Output the [x, y] coordinate of the center of the cell containing the given text.  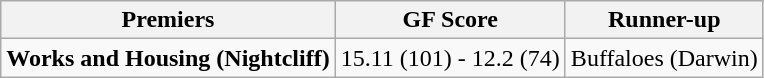
15.11 (101) - 12.2 (74) [450, 58]
GF Score [450, 20]
Buffaloes (Darwin) [664, 58]
Works and Housing (Nightcliff) [168, 58]
Premiers [168, 20]
Runner-up [664, 20]
